Return the (x, y) coordinate for the center point of the cell that contains the specified text.  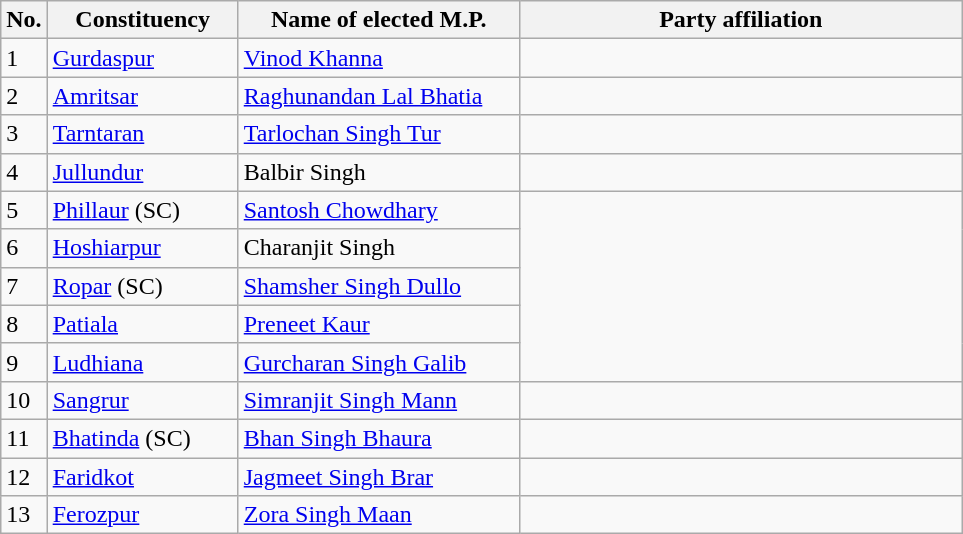
Party affiliation (740, 20)
8 (24, 324)
Balbir Singh (378, 172)
Tarntaran (142, 134)
Santosh Chowdhary (378, 210)
Simranjit Singh Mann (378, 400)
Sangrur (142, 400)
Preneet Kaur (378, 324)
9 (24, 362)
Hoshiarpur (142, 248)
Patiala (142, 324)
3 (24, 134)
10 (24, 400)
Zora Singh Maan (378, 515)
Raghunandan Lal Bhatia (378, 96)
Tarlochan Singh Tur (378, 134)
Ludhiana (142, 362)
Amritsar (142, 96)
Gurdaspur (142, 58)
13 (24, 515)
Faridkot (142, 477)
Constituency (142, 20)
Shamsher Singh Dullo (378, 286)
Bhatinda (SC) (142, 438)
Name of elected M.P. (378, 20)
6 (24, 248)
Jagmeet Singh Brar (378, 477)
Gurcharan Singh Galib (378, 362)
Bhan Singh Bhaura (378, 438)
Charanjit Singh (378, 248)
Ferozpur (142, 515)
2 (24, 96)
Phillaur (SC) (142, 210)
Jullundur (142, 172)
4 (24, 172)
Ropar (SC) (142, 286)
11 (24, 438)
12 (24, 477)
5 (24, 210)
Vinod Khanna (378, 58)
1 (24, 58)
7 (24, 286)
No. (24, 20)
